Provide the (X, Y) coordinate of the cell's center where the given text is located.  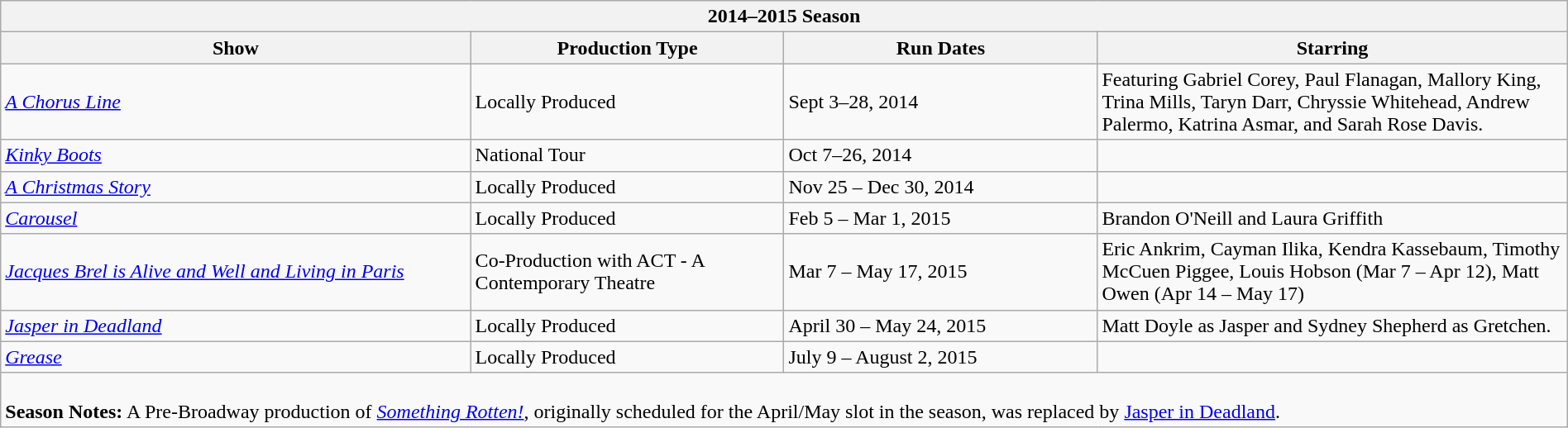
Production Type (627, 48)
A Chorus Line (236, 102)
Oct 7–26, 2014 (941, 155)
Starring (1332, 48)
Show (236, 48)
Jacques Brel is Alive and Well and Living in Paris (236, 272)
Co-Production with ACT - A Contemporary Theatre (627, 272)
2014–2015 Season (784, 17)
A Christmas Story (236, 187)
April 30 – May 24, 2015 (941, 326)
Carousel (236, 218)
Nov 25 – Dec 30, 2014 (941, 187)
Feb 5 – Mar 1, 2015 (941, 218)
Matt Doyle as Jasper and Sydney Shepherd as Gretchen. (1332, 326)
National Tour (627, 155)
Jasper in Deadland (236, 326)
Kinky Boots (236, 155)
Eric Ankrim, Cayman Ilika, Kendra Kassebaum, Timothy McCuen Piggee, Louis Hobson (Mar 7 – Apr 12), Matt Owen (Apr 14 – May 17) (1332, 272)
Sept 3–28, 2014 (941, 102)
Grease (236, 357)
Brandon O'Neill and Laura Griffith (1332, 218)
July 9 – August 2, 2015 (941, 357)
Mar 7 – May 17, 2015 (941, 272)
Run Dates (941, 48)
